For the text-containing cell, return its midpoint in (X, Y) coordinate format. 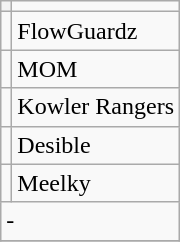
FlowGuardz (96, 31)
MOM (96, 69)
Desible (96, 145)
Meelky (96, 183)
Kowler Rangers (96, 107)
- (90, 221)
